Output the (x, y) coordinate of the center of the cell containing the given text.  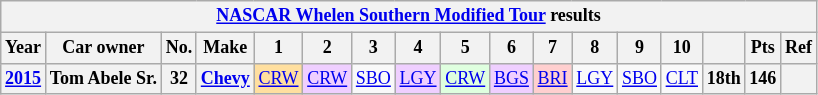
BGS (512, 78)
7 (552, 48)
6 (512, 48)
Ref (799, 48)
Pts (763, 48)
NASCAR Whelen Southern Modified Tour results (409, 16)
1 (278, 48)
4 (418, 48)
Year (24, 48)
Tom Abele Sr. (103, 78)
BRI (552, 78)
18th (724, 78)
Make (225, 48)
3 (374, 48)
32 (178, 78)
No. (178, 48)
146 (763, 78)
9 (640, 48)
CLT (682, 78)
5 (466, 48)
2 (328, 48)
10 (682, 48)
Car owner (103, 48)
Chevy (225, 78)
8 (595, 48)
2015 (24, 78)
